Return the (X, Y) coordinate for the center point of the cell that contains the specified text.  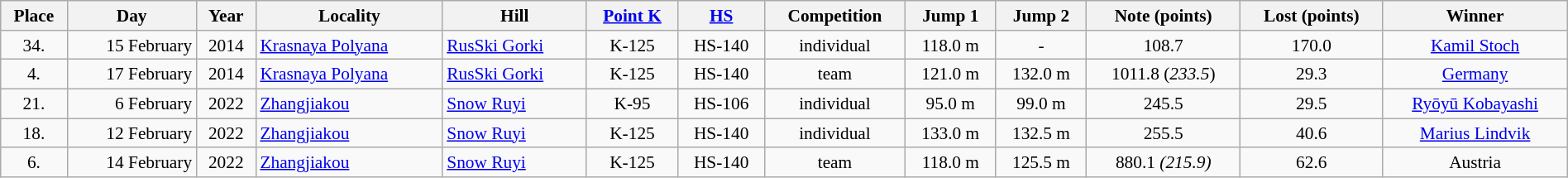
40.6 (1312, 133)
Jump 1 (950, 16)
HS-106 (721, 104)
170.0 (1312, 46)
1011.8 (233.5) (1164, 75)
Competition (835, 16)
245.5 (1164, 104)
29.3 (1312, 75)
Kamil Stoch (1475, 46)
14 February (131, 163)
34. (34, 46)
Day (131, 16)
6 February (131, 104)
255.5 (1164, 133)
108.7 (1164, 46)
Germany (1475, 75)
17 February (131, 75)
125.5 m (1041, 163)
Winner (1475, 16)
12 February (131, 133)
95.0 m (950, 104)
Jump 2 (1041, 16)
Austria (1475, 163)
Locality (349, 16)
18. (34, 133)
4. (34, 75)
133.0 m (950, 133)
121.0 m (950, 75)
- (1041, 46)
21. (34, 104)
Note (points) (1164, 16)
6. (34, 163)
Point K (632, 16)
Hill (514, 16)
62.6 (1312, 163)
Ryōyū Kobayashi (1475, 104)
HS (721, 16)
29.5 (1312, 104)
Place (34, 16)
132.0 m (1041, 75)
15 February (131, 46)
99.0 m (1041, 104)
K-95 (632, 104)
880.1 (215.9) (1164, 163)
Year (226, 16)
Marius Lindvik (1475, 133)
Lost (points) (1312, 16)
132.5 m (1041, 133)
